Identify which cell holds the provided text, then report its [X, Y] central coordinate. 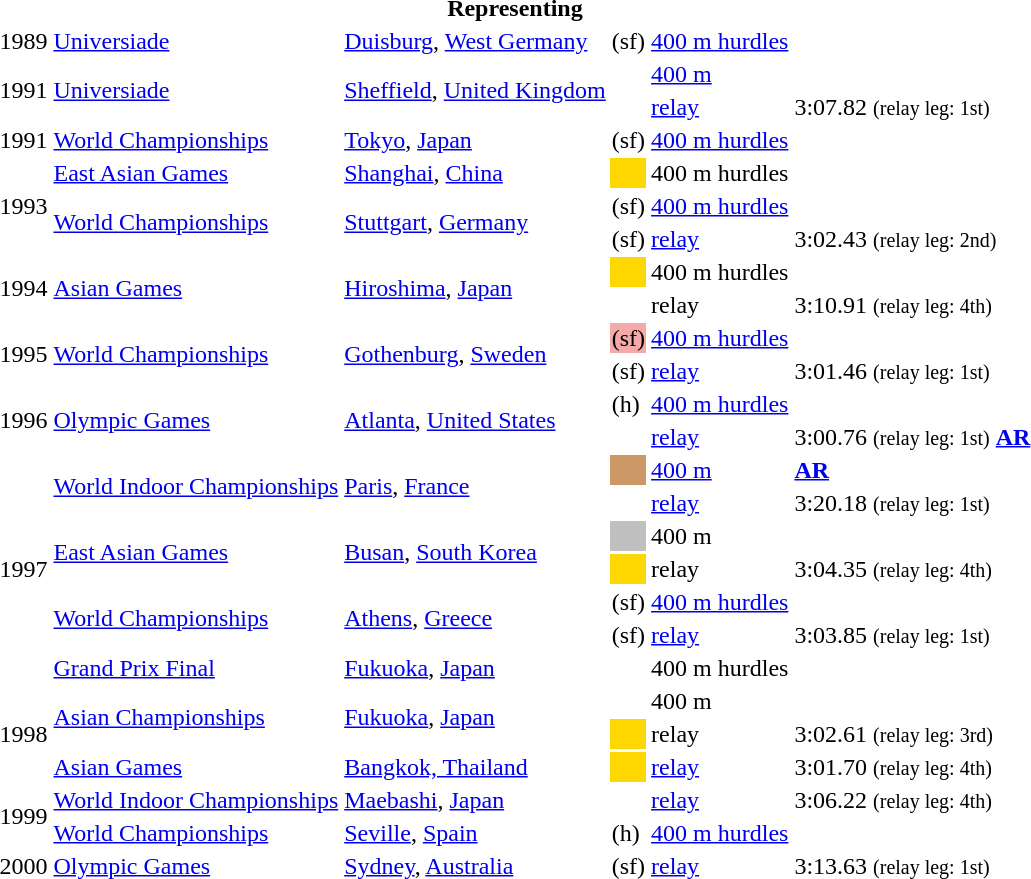
Tokyo, Japan [476, 140]
Paris, France [476, 486]
Bangkok, Thailand [476, 767]
Shanghai, China [476, 173]
Maebashi, Japan [476, 800]
Gothenburg, Sweden [476, 354]
Asian Championships [196, 718]
Seville, Spain [476, 833]
Sheffield, United Kingdom [476, 90]
Stuttgart, Germany [476, 222]
Atlanta, United States [476, 420]
Duisburg, West Germany [476, 41]
Busan, South Korea [476, 552]
Olympic Games [196, 420]
Hiroshima, Japan [476, 288]
Athens, Greece [476, 618]
Grand Prix Final [196, 668]
